Capture the cell that displays the provided text and extract its (X, Y) central coordinate. 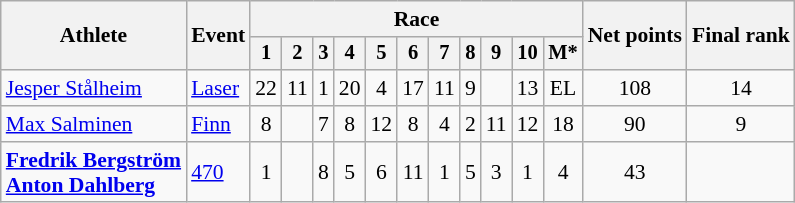
108 (635, 88)
18 (562, 124)
90 (635, 124)
Athlete (94, 36)
Finn (218, 124)
EL (562, 88)
22 (266, 88)
43 (635, 172)
Race (416, 19)
Fredrik BergströmAnton Dahlberg (94, 172)
Event (218, 36)
Net points (635, 36)
Laser (218, 88)
20 (350, 88)
Max Salminen (94, 124)
13 (528, 88)
Final rank (741, 36)
17 (413, 88)
Jesper Stålheim (94, 88)
10 (528, 54)
470 (218, 172)
14 (741, 88)
M* (562, 54)
